Extract the [X, Y] coordinate from the center of the cell holding the provided text.  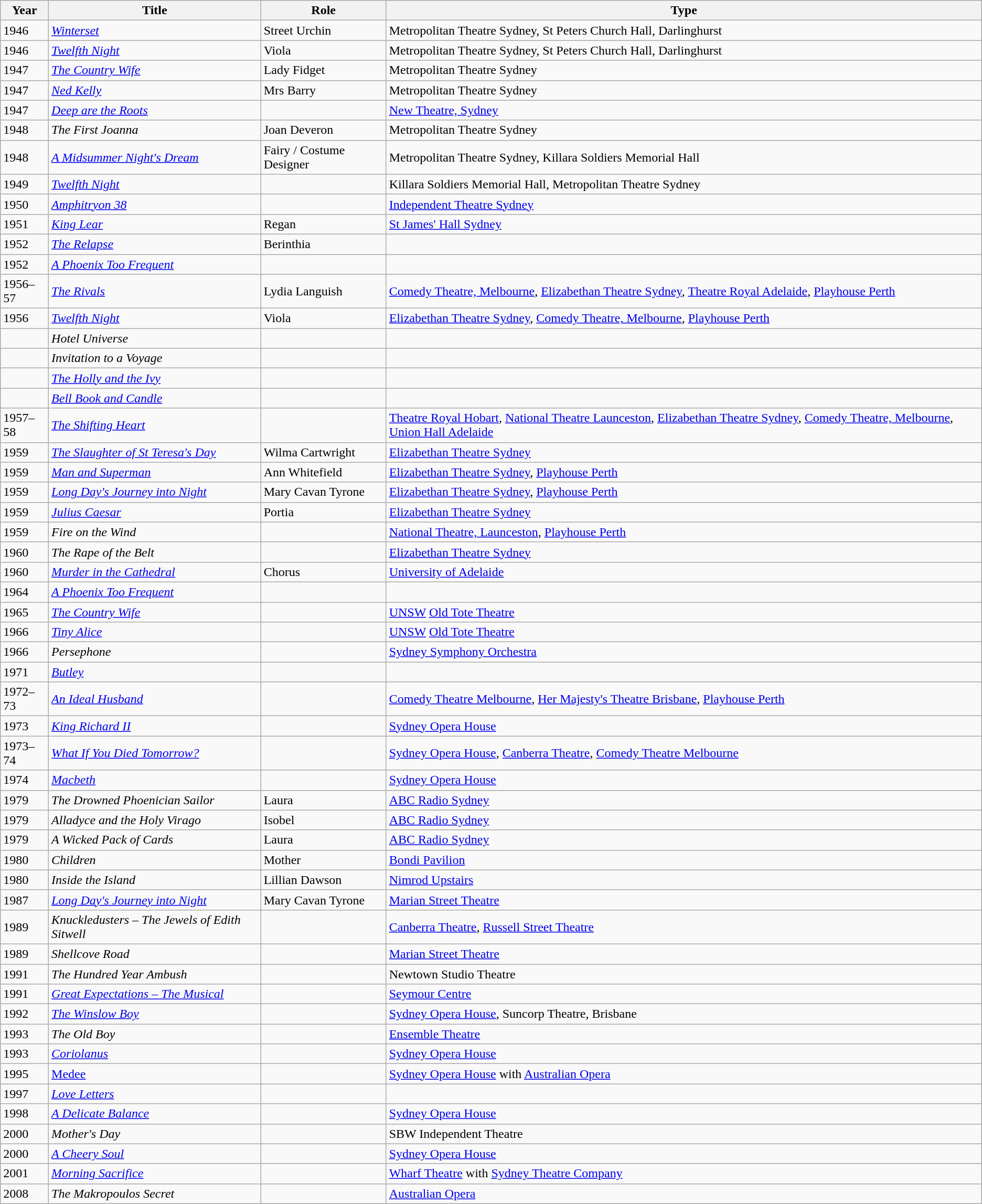
A Wicked Pack of Cards [155, 840]
1995 [25, 1074]
New Theatre, Sydney [684, 110]
Comedy Theatre Melbourne, Her Majesty's Theatre Brisbane, Playhouse Perth [684, 699]
Theatre Royal Hobart, National Theatre Launceston, Elizabethan Theatre Sydney, Comedy Theatre, Melbourne, Union Hall Adelaide [684, 425]
Sydney Symphony Orchestra [684, 652]
Canberra Theatre, Russell Street Theatre [684, 926]
Comedy Theatre, Melbourne, Elizabethan Theatre Sydney, Theatre Royal Adelaide, Playhouse Perth [684, 292]
Julius Caesar [155, 512]
1972–73 [25, 699]
Morning Sacrifice [155, 1174]
Invitation to a Voyage [155, 358]
Metropolitan Theatre Sydney, Killara Soldiers Memorial Hall [684, 157]
Sydney Opera House with Australian Opera [684, 1074]
Nimrod Upstairs [684, 880]
Bondi Pavilion [684, 860]
Alladyce and the Holy Virago [155, 820]
1951 [25, 224]
Australian Opera [684, 1194]
1973 [25, 726]
1950 [25, 204]
An Ideal Husband [155, 699]
The Rape of the Belt [155, 552]
Butley [155, 672]
Portia [323, 512]
1949 [25, 184]
Isobel [323, 820]
Lillian Dawson [323, 880]
SBW Independent Theatre [684, 1134]
1987 [25, 900]
Medee [155, 1074]
Independent Theatre Sydney [684, 204]
1965 [25, 612]
National Theatre, Launceston, Playhouse Perth [684, 532]
The Shifting Heart [155, 425]
Man and Superman [155, 472]
The First Joanna [155, 130]
Children [155, 860]
Tiny Alice [155, 632]
Fairy / Costume Designer [323, 157]
Type [684, 10]
Role [323, 10]
Ned Kelly [155, 90]
The Hundred Year Ambush [155, 974]
Macbeth [155, 780]
1956–57 [25, 292]
Elizabethan Theatre Sydney, Comedy Theatre, Melbourne, Playhouse Perth [684, 318]
Hotel Universe [155, 338]
Persephone [155, 652]
Chorus [323, 572]
The Makropoulos Secret [155, 1194]
King Richard II [155, 726]
The Rivals [155, 292]
Winterset [155, 30]
Joan Deveron [323, 130]
Title [155, 10]
Inside the Island [155, 880]
Murder in the Cathedral [155, 572]
Berinthia [323, 244]
Newtown Studio Theatre [684, 974]
The Holly and the Ivy [155, 378]
Sydney Opera House, Canberra Theatre, Comedy Theatre Melbourne [684, 753]
1956 [25, 318]
Street Urchin [323, 30]
Mother's Day [155, 1134]
King Lear [155, 224]
A Cheery Soul [155, 1154]
Bell Book and Candle [155, 398]
Shellcove Road [155, 954]
1997 [25, 1094]
The Slaughter of St Teresa's Day [155, 452]
Year [25, 10]
Great Expectations – The Musical [155, 994]
Lady Fidget [323, 70]
1964 [25, 592]
Coriolanus [155, 1054]
Fire on the Wind [155, 532]
Ann Whitefield [323, 472]
What If You Died Tomorrow? [155, 753]
Knuckledusters – The Jewels of Edith Sitwell [155, 926]
Mrs Barry [323, 90]
1973–74 [25, 753]
Amphitryon 38 [155, 204]
Seymour Centre [684, 994]
2001 [25, 1174]
Deep are the Roots [155, 110]
1957–58 [25, 425]
Lydia Languish [323, 292]
The Winslow Boy [155, 1014]
Love Letters [155, 1094]
The Relapse [155, 244]
1992 [25, 1014]
Ensemble Theatre [684, 1034]
A Midsummer Night's Dream [155, 157]
1998 [25, 1114]
University of Adelaide [684, 572]
Regan [323, 224]
Mother [323, 860]
Wharf Theatre with Sydney Theatre Company [684, 1174]
St James' Hall Sydney [684, 224]
Wilma Cartwright [323, 452]
1974 [25, 780]
2008 [25, 1194]
Killara Soldiers Memorial Hall, Metropolitan Theatre Sydney [684, 184]
A Delicate Balance [155, 1114]
Sydney Opera House, Suncorp Theatre, Brisbane [684, 1014]
The Drowned Phoenician Sailor [155, 800]
1971 [25, 672]
The Old Boy [155, 1034]
